Scan for the cell matching the given text and deliver its (X, Y) coordinate at center. 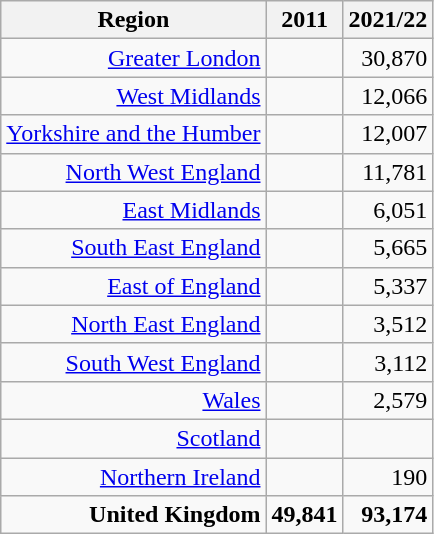
United Kingdom (134, 515)
Region (134, 20)
3,512 (388, 324)
2011 (304, 20)
Wales (134, 400)
2,579 (388, 400)
3,112 (388, 362)
2021/22 (388, 20)
190 (388, 477)
North West England (134, 172)
West Midlands (134, 96)
Greater London (134, 58)
East of England (134, 286)
6,051 (388, 210)
North East England (134, 324)
5,337 (388, 286)
Yorkshire and the Humber (134, 134)
Northern Ireland (134, 477)
49,841 (304, 515)
30,870 (388, 58)
East Midlands (134, 210)
93,174 (388, 515)
South West England (134, 362)
11,781 (388, 172)
South East England (134, 248)
Scotland (134, 438)
5,665 (388, 248)
12,007 (388, 134)
12,066 (388, 96)
